Search for the cell housing the specified text and yield its (x, y) center coordinate. 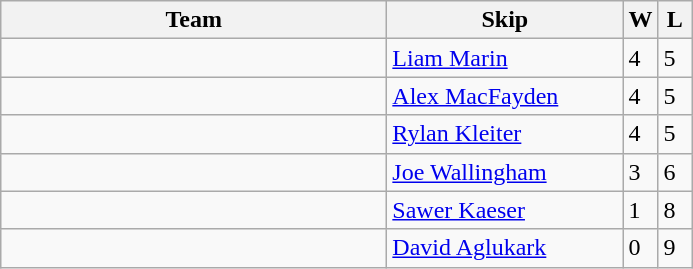
Liam Marin (505, 58)
8 (675, 210)
0 (640, 248)
Alex MacFayden (505, 96)
Sawer Kaeser (505, 210)
1 (640, 210)
David Aglukark (505, 248)
6 (675, 172)
Skip (505, 20)
W (640, 20)
Joe Wallingham (505, 172)
9 (675, 248)
Rylan Kleiter (505, 134)
L (675, 20)
Team (194, 20)
3 (640, 172)
